Locate the cell with the specified text and output its [X, Y] center coordinate. 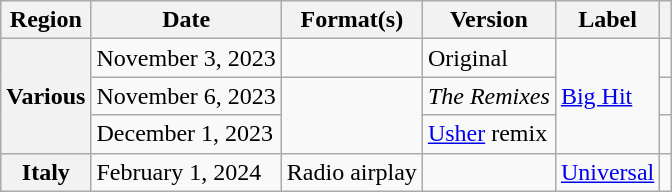
Region [46, 20]
February 1, 2024 [186, 172]
Various [46, 96]
November 3, 2023 [186, 58]
Version [488, 20]
The Remixes [488, 96]
December 1, 2023 [186, 134]
Format(s) [352, 20]
Universal [607, 172]
Date [186, 20]
Label [607, 20]
Usher remix [488, 134]
November 6, 2023 [186, 96]
Big Hit [607, 96]
Radio airplay [352, 172]
Italy [46, 172]
Original [488, 58]
